Find where the given text appears and provide that cell's center as (x, y) coordinate. 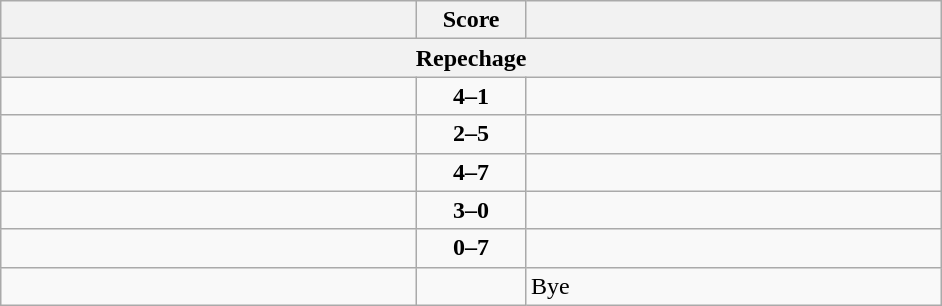
2–5 (472, 134)
3–0 (472, 210)
Bye (733, 286)
4–7 (472, 172)
Repechage (472, 58)
0–7 (472, 248)
4–1 (472, 96)
Score (472, 20)
